Detect which cell encompasses the target text, then output its [x, y] center coordinate. 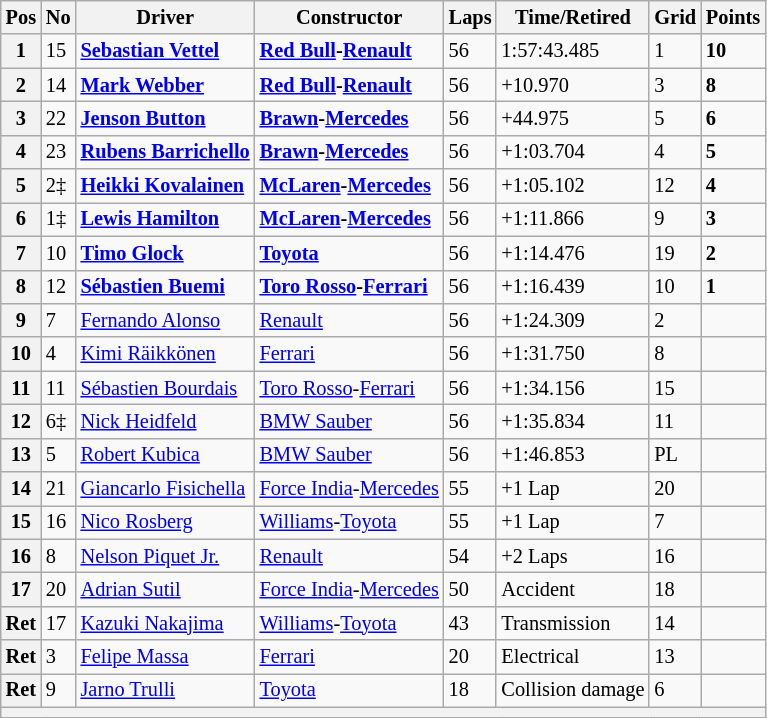
Heikki Kovalainen [166, 186]
Mark Webber [166, 85]
Lewis Hamilton [166, 219]
23 [58, 152]
19 [675, 253]
+1:14.476 [572, 253]
Sebastian Vettel [166, 51]
Nico Rosberg [166, 522]
22 [58, 118]
Laps [470, 17]
Time/Retired [572, 17]
Grid [675, 17]
Adrian Sutil [166, 589]
+1:24.309 [572, 320]
Kimi Räikkönen [166, 354]
2‡ [58, 186]
+1:46.853 [572, 455]
Fernando Alonso [166, 320]
Timo Glock [166, 253]
54 [470, 556]
Jenson Button [166, 118]
+1:31.750 [572, 354]
+1:16.439 [572, 287]
Driver [166, 17]
+44.975 [572, 118]
Sébastien Buemi [166, 287]
+1:11.866 [572, 219]
50 [470, 589]
1‡ [58, 219]
6‡ [58, 421]
+1:03.704 [572, 152]
+1:35.834 [572, 421]
1:57:43.485 [572, 51]
Jarno Trulli [166, 690]
Electrical [572, 657]
Nelson Piquet Jr. [166, 556]
Points [733, 17]
Pos [21, 17]
No [58, 17]
+1:34.156 [572, 388]
Sébastien Bourdais [166, 388]
Robert Kubica [166, 455]
Felipe Massa [166, 657]
Rubens Barrichello [166, 152]
+1:05.102 [572, 186]
PL [675, 455]
21 [58, 489]
Constructor [350, 17]
Transmission [572, 623]
+10.970 [572, 85]
43 [470, 623]
Collision damage [572, 690]
+2 Laps [572, 556]
Kazuki Nakajima [166, 623]
Nick Heidfeld [166, 421]
Giancarlo Fisichella [166, 489]
Accident [572, 589]
